From the cell containing the given text, extract its center point as (x, y) coordinate. 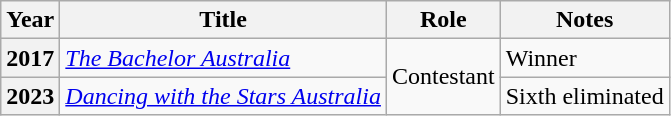
Winner (584, 58)
The Bachelor Australia (224, 58)
Dancing with the Stars Australia (224, 96)
Year (30, 20)
Contestant (443, 77)
Sixth eliminated (584, 96)
2023 (30, 96)
Role (443, 20)
Notes (584, 20)
Title (224, 20)
2017 (30, 58)
